Capture the cell that displays the provided text and extract its [x, y] central coordinate. 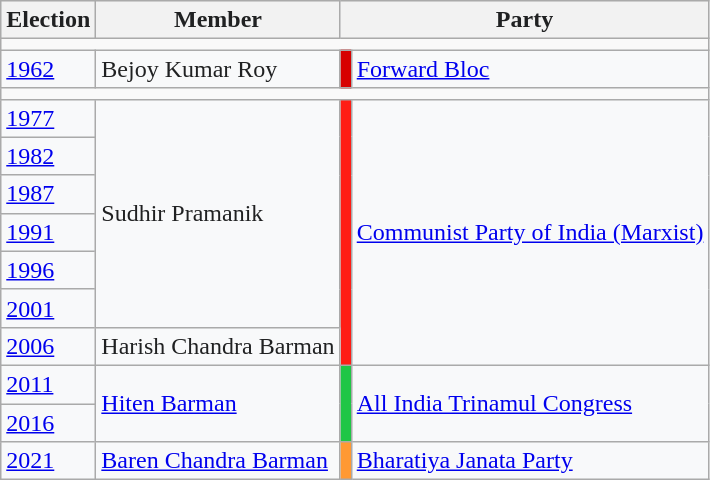
Forward Bloc [530, 69]
Member [218, 20]
1987 [48, 194]
Communist Party of India (Marxist) [530, 232]
1982 [48, 156]
2001 [48, 308]
2021 [48, 461]
Party [524, 20]
1991 [48, 232]
2016 [48, 423]
Sudhir Pramanik [218, 213]
2006 [48, 346]
Harish Chandra Barman [218, 346]
Bharatiya Janata Party [530, 461]
1996 [48, 270]
2011 [48, 384]
Election [48, 20]
1962 [48, 69]
All India Trinamul Congress [530, 403]
Baren Chandra Barman [218, 461]
Bejoy Kumar Roy [218, 69]
1977 [48, 118]
Hiten Barman [218, 403]
